Return the (X, Y) coordinate for the center point of the cell that contains the specified text.  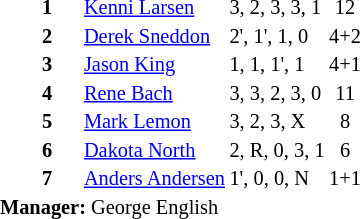
6 (60, 150)
2', 1', 1, 0 (277, 36)
5 (60, 122)
1, 1, 1', 1 (277, 66)
4 (60, 94)
Dakota North (154, 150)
1', 0, 0, N (277, 180)
7 (60, 180)
2 (60, 36)
3, 3, 2, 3, 0 (277, 94)
Derek Sneddon (154, 36)
Rene Bach (154, 94)
Mark Lemon (154, 122)
2, R, 0, 3, 1 (277, 150)
3, 2, 3, X (277, 122)
3 (60, 66)
Jason King (154, 66)
Anders Andersen (154, 180)
